Determine the [x, y] coordinate at the center of the cell enclosing the given text.  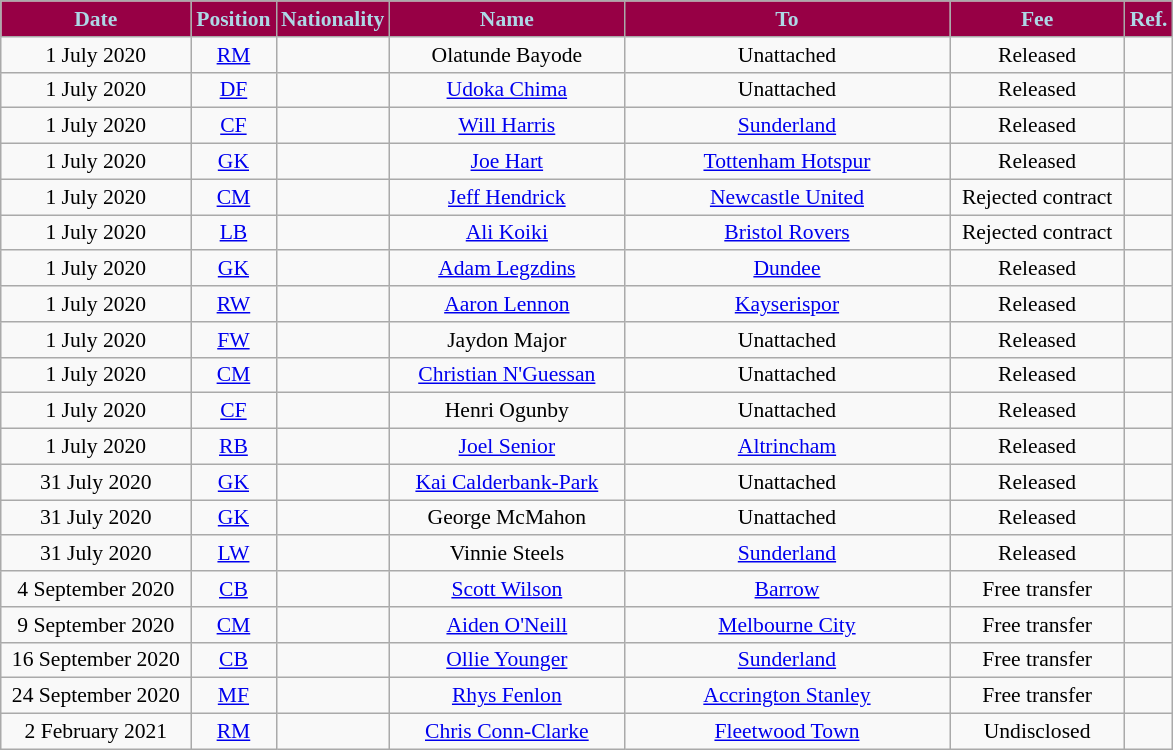
Udoka Chima [506, 90]
LW [234, 554]
Jaydon Major [506, 340]
4 September 2020 [96, 589]
Accrington Stanley [786, 696]
Position [234, 19]
Ollie Younger [506, 660]
Melbourne City [786, 625]
George McMahon [506, 518]
16 September 2020 [96, 660]
RB [234, 447]
24 September 2020 [96, 696]
Vinnie Steels [506, 554]
Christian N'Guessan [506, 375]
Aiden O'Neill [506, 625]
Kai Calderbank-Park [506, 482]
Dundee [786, 269]
2 February 2021 [96, 732]
9 September 2020 [96, 625]
MF [234, 696]
Chris Conn-Clarke [506, 732]
Fleetwood Town [786, 732]
Fee [1038, 19]
Ref. [1149, 19]
Joe Hart [506, 162]
Kayserispor [786, 304]
RW [234, 304]
Olatunde Bayode [506, 55]
Aaron Lennon [506, 304]
Will Harris [506, 126]
Newcastle United [786, 197]
DF [234, 90]
Tottenham Hotspur [786, 162]
Altrincham [786, 447]
Joel Senior [506, 447]
Bristol Rovers [786, 233]
Ali Koiki [506, 233]
Name [506, 19]
Henri Ogunby [506, 411]
Adam Legzdins [506, 269]
Jeff Hendrick [506, 197]
Rhys Fenlon [506, 696]
Nationality [332, 19]
LB [234, 233]
Undisclosed [1038, 732]
Scott Wilson [506, 589]
Barrow [786, 589]
FW [234, 340]
Date [96, 19]
To [786, 19]
